Identify which cell holds the provided text, then report its (X, Y) central coordinate. 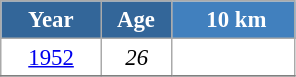
1952 (52, 58)
Age (136, 20)
26 (136, 58)
10 km (234, 20)
Year (52, 20)
